Identify which cell holds the provided text, then report its (X, Y) central coordinate. 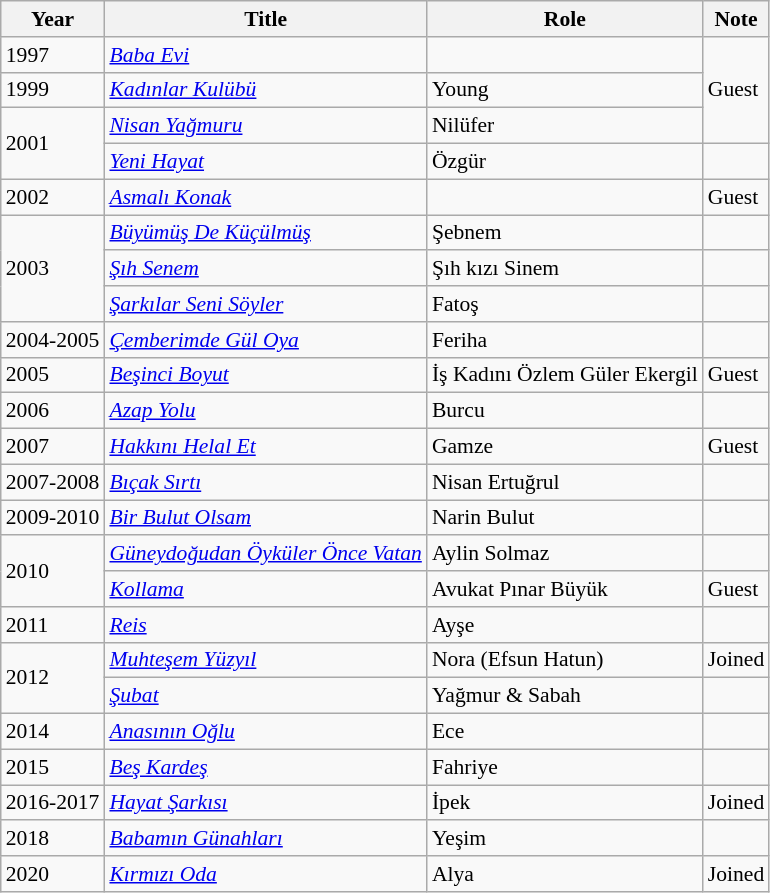
Azap Yolu (265, 411)
Fahriye (565, 767)
2005 (53, 375)
Şarkılar Seni Söyler (265, 304)
Note (736, 19)
2011 (53, 625)
2007 (53, 447)
2002 (53, 197)
Beş Kardeş (265, 767)
Avukat Pınar Büyük (565, 589)
2004-2005 (53, 340)
Büyümüş De Küçülmüş (265, 233)
Güneydoğudan Öyküler Önce Vatan (265, 554)
1997 (53, 55)
Alya (565, 874)
Anasının Oğlu (265, 732)
2006 (53, 411)
Şıh Senem (265, 269)
Year (53, 19)
İş Kadını Özlem Güler Ekergil (565, 375)
İpek (565, 803)
Title (265, 19)
Yağmur & Sabah (565, 696)
1999 (53, 90)
Şebnem (565, 233)
2009-2010 (53, 518)
2010 (53, 572)
Nora (Efsun Hatun) (565, 660)
2018 (53, 839)
Yeşim (565, 839)
Ece (565, 732)
Narin Bulut (565, 518)
Gamze (565, 447)
Beşinci Boyut (265, 375)
Çemberimde Gül Oya (265, 340)
Hakkını Helal Et (265, 447)
Aylin Solmaz (565, 554)
Ayşe (565, 625)
Fatoş (565, 304)
Bıçak Sırtı (265, 482)
Baba Evi (265, 55)
2001 (53, 144)
Nilüfer (565, 126)
Role (565, 19)
Nisan Yağmuru (265, 126)
Young (565, 90)
Bir Bulut Olsam (265, 518)
2014 (53, 732)
2007-2008 (53, 482)
Kollama (265, 589)
Burcu (565, 411)
Babamın Günahları (265, 839)
Yeni Hayat (265, 162)
Şubat (265, 696)
2003 (53, 268)
Nisan Ertuğrul (565, 482)
Muhteşem Yüzyıl (265, 660)
Hayat Şarkısı (265, 803)
Feriha (565, 340)
Kırmızı Oda (265, 874)
Şıh kızı Sinem (565, 269)
Reis (265, 625)
2020 (53, 874)
2016-2017 (53, 803)
Özgür (565, 162)
Kadınlar Kulübü (265, 90)
2015 (53, 767)
2012 (53, 678)
Asmalı Konak (265, 197)
